Determine the (X, Y) coordinate at the center of the cell enclosing the given text.  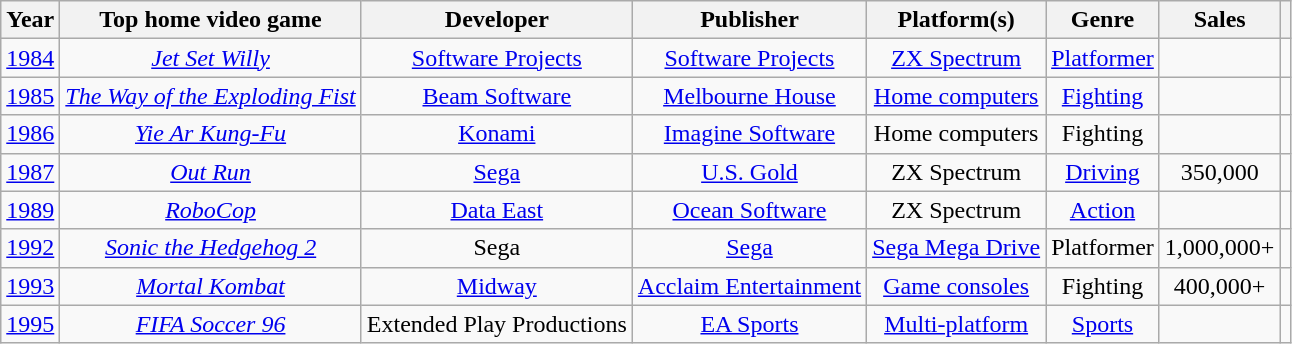
RoboCop (210, 210)
Sonic the Hedgehog 2 (210, 248)
Yie Ar Kung-Fu (210, 134)
Publisher (749, 20)
Sports (1103, 324)
Midway (496, 286)
Sega Mega Drive (956, 248)
Mortal Kombat (210, 286)
1985 (30, 96)
Acclaim Entertainment (749, 286)
1,000,000+ (1220, 248)
Melbourne House (749, 96)
EA Sports (749, 324)
400,000+ (1220, 286)
Beam Software (496, 96)
1992 (30, 248)
1987 (30, 172)
Top home video game (210, 20)
1993 (30, 286)
1986 (30, 134)
Action (1103, 210)
Jet Set Willy (210, 58)
350,000 (1220, 172)
U.S. Gold (749, 172)
1989 (30, 210)
Data East (496, 210)
Imagine Software (749, 134)
Sales (1220, 20)
Driving (1103, 172)
Developer (496, 20)
Ocean Software (749, 210)
1984 (30, 58)
Multi-platform (956, 324)
The Way of the Exploding Fist (210, 96)
Konami (496, 134)
Out Run (210, 172)
Year (30, 20)
1995 (30, 324)
Genre (1103, 20)
Game consoles (956, 286)
FIFA Soccer 96 (210, 324)
Extended Play Productions (496, 324)
Platform(s) (956, 20)
